For the text-containing cell, return its midpoint in (X, Y) coordinate format. 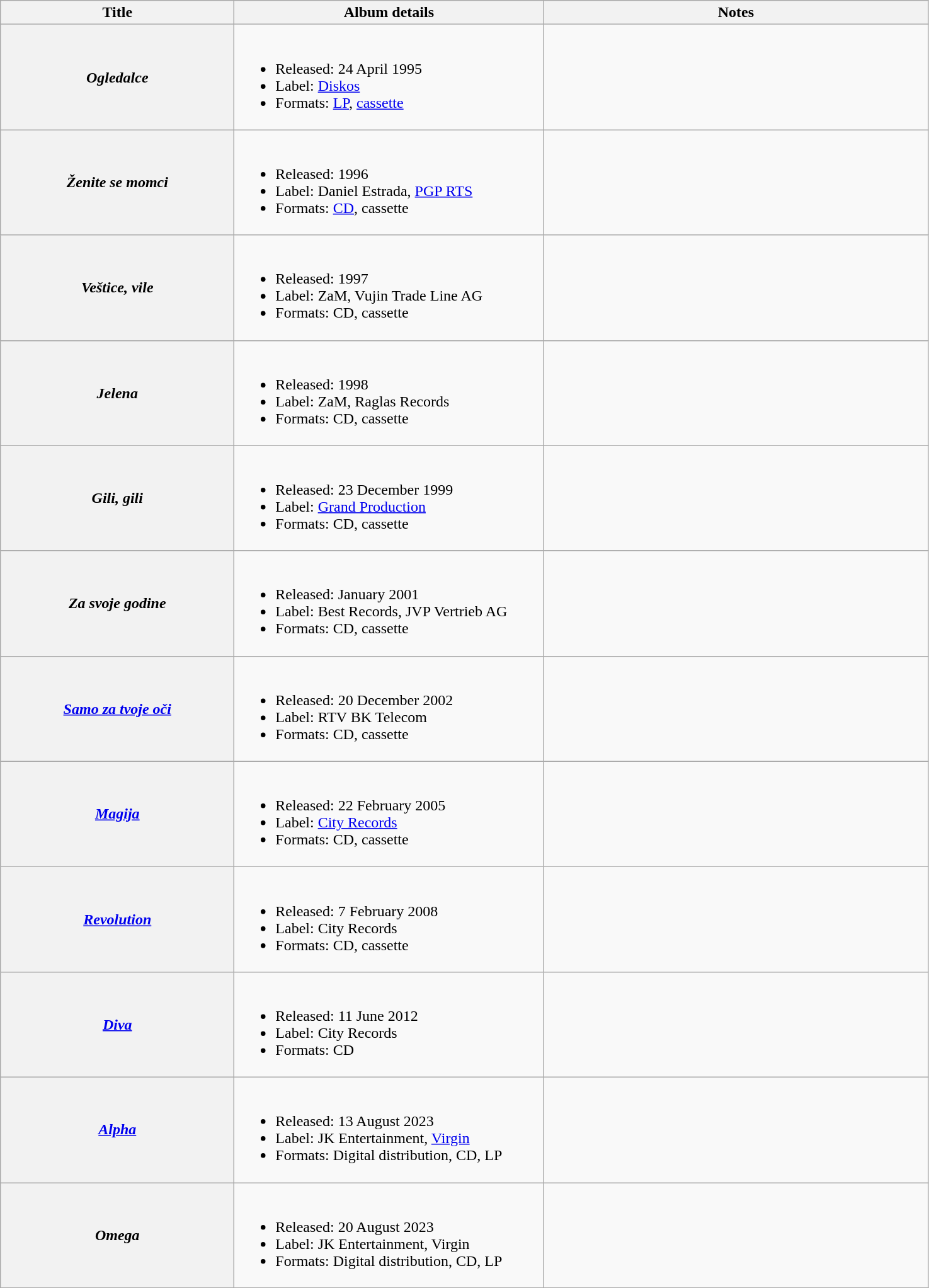
Magija (117, 814)
Za svoje godine (117, 604)
Released: 11 June 2012Label: City RecordsFormats: CD (389, 1025)
Samo za tvoje oči (117, 708)
Title (117, 13)
Gili, gili (117, 498)
Released: 22 February 2005Label: City RecordsFormats: CD, cassette (389, 814)
Omega (117, 1235)
Notes (736, 13)
Album details (389, 13)
Released: 20 December 2002Label: RTV BK TelecomFormats: CD, cassette (389, 708)
Ogledalce (117, 77)
Ženite se momci (117, 183)
Released: 24 April 1995Label: DiskosFormats: LP, cassette (389, 77)
Released: 1996Label: Daniel Estrada, PGP RTSFormats: CD, cassette (389, 183)
Released: 1997Label: ZaM, Vujin Trade Line AGFormats: CD, cassette (389, 287)
Released: 23 December 1999Label: Grand ProductionFormats: CD, cassette (389, 498)
Released: 20 August 2023Label: JK Entertainment, VirginFormats: Digital distribution, CD, LP (389, 1235)
Jelena (117, 393)
Veštice, vile (117, 287)
Released: 1998Label: ZaM, Raglas RecordsFormats: CD, cassette (389, 393)
Released: 7 February 2008Label: City RecordsFormats: CD, cassette (389, 919)
Released: 13 August 2023Label: JK Entertainment, VirginFormats: Digital distribution, CD, LP (389, 1129)
Released: January 2001Label: Best Records, JVP Vertrieb AGFormats: CD, cassette (389, 604)
Alpha (117, 1129)
Revolution (117, 919)
Diva (117, 1025)
